Provide the (x, y) coordinate of the cell's center where the given text is located.  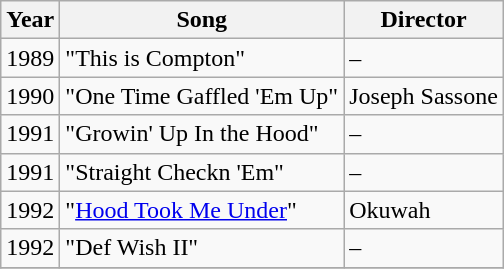
"This is Compton" (202, 58)
1990 (30, 96)
"One Time Gaffled 'Em Up" (202, 96)
"Def Wish II" (202, 248)
Year (30, 20)
1989 (30, 58)
"Straight Checkn 'Em" (202, 172)
Okuwah (424, 210)
Director (424, 20)
"Hood Took Me Under" (202, 210)
"Growin' Up In the Hood" (202, 134)
Joseph Sassone (424, 96)
Song (202, 20)
